From the cell containing the given text, extract its center point as [X, Y] coordinate. 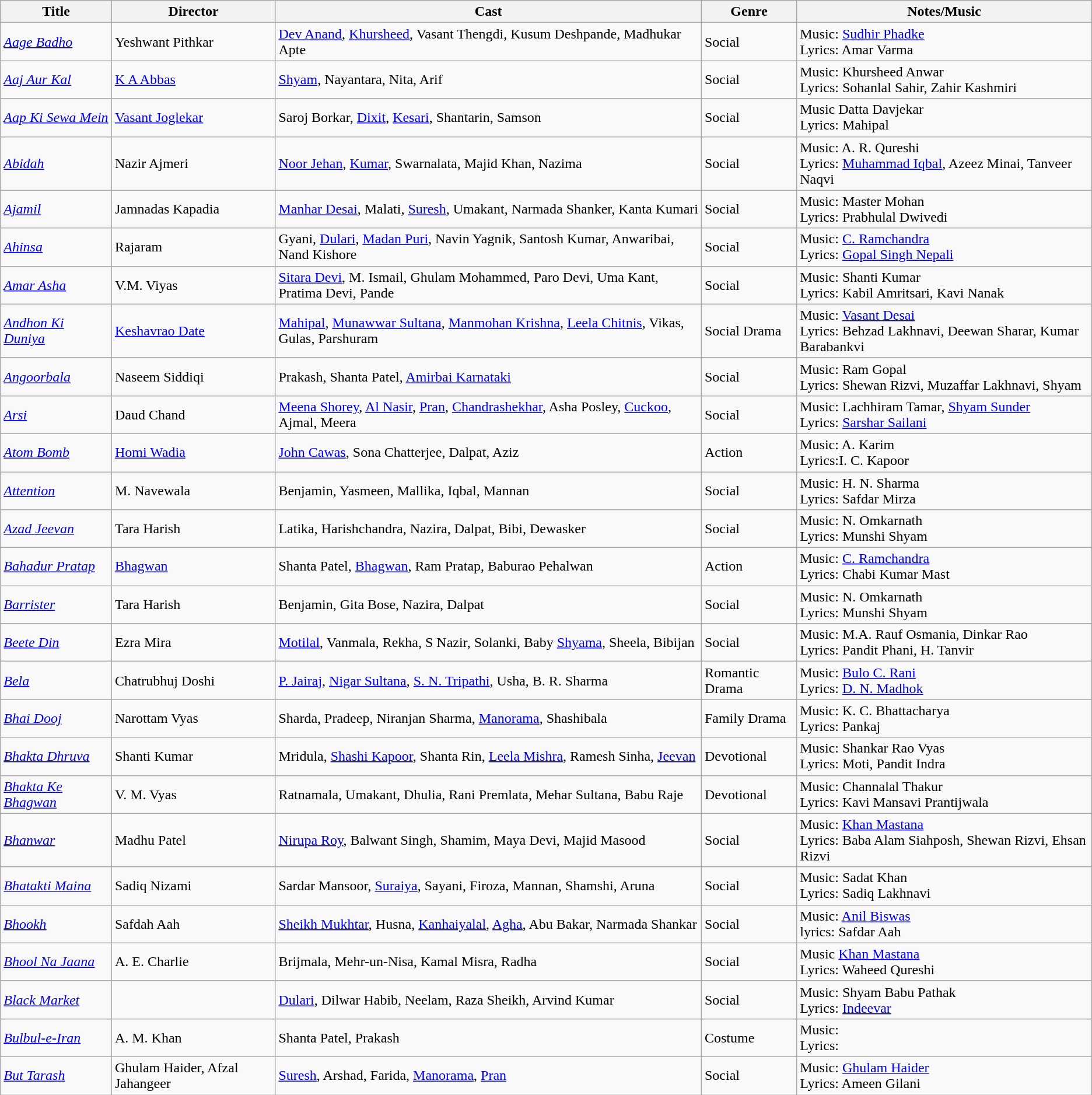
Sheikh Mukhtar, Husna, Kanhaiyalal, Agha, Abu Bakar, Narmada Shankar [489, 924]
Music: C. Ramchandra Lyrics: Chabi Kumar Mast [944, 567]
Bela [56, 680]
Keshavrao Date [194, 331]
M. Navewala [194, 490]
Music: Sudhir PhadkeLyrics: Amar Varma [944, 42]
Bhool Na Jaana [56, 961]
Meena Shorey, Al Nasir, Pran, Chandrashekhar, Asha Posley, Cuckoo, Ajmal, Meera [489, 414]
Music: H. N. SharmaLyrics: Safdar Mirza [944, 490]
Notes/Music [944, 12]
Latika, Harishchandra, Nazira, Dalpat, Bibi, Dewasker [489, 529]
Bahadur Pratap [56, 567]
Romantic Drama [749, 680]
Music Khan MastanaLyrics: Waheed Qureshi [944, 961]
Bhai Dooj [56, 719]
Saroj Borkar, Dixit, Kesari, Shantarin, Samson [489, 118]
K A Abbas [194, 79]
Music: K. C. BhattacharyaLyrics: Pankaj [944, 719]
Cast [489, 12]
Beete Din [56, 643]
Dulari, Dilwar Habib, Neelam, Raza Sheikh, Arvind Kumar [489, 1000]
Aage Badho [56, 42]
Genre [749, 12]
Brijmala, Mehr-un-Nisa, Kamal Misra, Radha [489, 961]
Music: M.A. Rauf Osmania, Dinkar RaoLyrics: Pandit Phani, H. Tanvir [944, 643]
Music: Khursheed AnwarLyrics: Sohanlal Sahir, Zahir Kashmiri [944, 79]
Sitara Devi, M. Ismail, Ghulam Mohammed, Paro Devi, Uma Kant, Pratima Devi, Pande [489, 285]
V. M. Vyas [194, 795]
Mridula, Shashi Kapoor, Shanta Rin, Leela Mishra, Ramesh Sinha, Jeevan [489, 756]
Naseem Siddiqi [194, 377]
Music: Master MohanLyrics: Prabhulal Dwivedi [944, 209]
Music: Lyrics: [944, 1037]
Music: Lachhiram Tamar, Shyam SunderLyrics: Sarshar Sailani [944, 414]
Azad Jeevan [56, 529]
Bhakta Ke Bhagwan [56, 795]
Music Datta DavjekarLyrics: Mahipal [944, 118]
Daud Chand [194, 414]
Sadiq Nizami [194, 886]
Sharda, Pradeep, Niranjan Sharma, Manorama, Shashibala [489, 719]
Manhar Desai, Malati, Suresh, Umakant, Narmada Shanker, Kanta Kumari [489, 209]
Title [56, 12]
Nirupa Roy, Balwant Singh, Shamim, Maya Devi, Majid Masood [489, 840]
Ahinsa [56, 247]
Music: Ram GopalLyrics: Shewan Rizvi, Muzaffar Lakhnavi, Shyam [944, 377]
A. E. Charlie [194, 961]
Vasant Joglekar [194, 118]
Benjamin, Yasmeen, Mallika, Iqbal, Mannan [489, 490]
Dev Anand, Khursheed, Vasant Thengdi, Kusum Deshpande, Madhukar Apte [489, 42]
Bhagwan [194, 567]
Attention [56, 490]
Arsi [56, 414]
Music: A. KarimLyrics:I. C. Kapoor [944, 453]
Music: Vasant DesaiLyrics: Behzad Lakhnavi, Deewan Sharar, Kumar Barabankvi [944, 331]
Costume [749, 1037]
Abidah [56, 163]
Social Drama [749, 331]
Bhakta Dhruva [56, 756]
Music: Channalal ThakurLyrics: Kavi Mansavi Prantijwala [944, 795]
Ratnamala, Umakant, Dhulia, Rani Premlata, Mehar Sultana, Babu Raje [489, 795]
Noor Jehan, Kumar, Swarnalata, Majid Khan, Nazima [489, 163]
Ajamil [56, 209]
Family Drama [749, 719]
Black Market [56, 1000]
Ghulam Haider, Afzal Jahangeer [194, 1076]
Nazir Ajmeri [194, 163]
Amar Asha [56, 285]
Andhon Ki Duniya [56, 331]
Shanta Patel, Bhagwan, Ram Pratap, Baburao Pehalwan [489, 567]
But Tarash [56, 1076]
Narottam Vyas [194, 719]
Safdah Aah [194, 924]
Music: A. R. QureshiLyrics: Muhammad Iqbal, Azeez Minai, Tanveer Naqvi [944, 163]
Benjamin, Gita Bose, Nazira, Dalpat [489, 604]
Music: Khan MastanaLyrics: Baba Alam Siahposh, Shewan Rizvi, Ehsan Rizvi [944, 840]
Motilal, Vanmala, Rekha, S Nazir, Solanki, Baby Shyama, Sheela, Bibijan [489, 643]
Chatrubhuj Doshi [194, 680]
Rajaram [194, 247]
Music: Anil Biswaslyrics: Safdar Aah [944, 924]
Bhookh [56, 924]
Yeshwant Pithkar [194, 42]
Madhu Patel [194, 840]
Music: Shankar Rao VyasLyrics: Moti, Pandit Indra [944, 756]
Music: Bulo C. RaniLyrics: D. N. Madhok [944, 680]
Music: Shyam Babu PathakLyrics: Indeevar [944, 1000]
Music: Sadat KhanLyrics: Sadiq Lakhnavi [944, 886]
Aaj Aur Kal [56, 79]
Bulbul-e-Iran [56, 1037]
Shanta Patel, Prakash [489, 1037]
Shyam, Nayantara, Nita, Arif [489, 79]
P. Jairaj, Nigar Sultana, S. N. Tripathi, Usha, B. R. Sharma [489, 680]
Mahipal, Munawwar Sultana, Manmohan Krishna, Leela Chitnis, Vikas, Gulas, Parshuram [489, 331]
Director [194, 12]
Homi Wadia [194, 453]
Angoorbala [56, 377]
Atom Bomb [56, 453]
Suresh, Arshad, Farida, Manorama, Pran [489, 1076]
Sardar Mansoor, Suraiya, Sayani, Firoza, Mannan, Shamshi, Aruna [489, 886]
Gyani, Dulari, Madan Puri, Navin Yagnik, Santosh Kumar, Anwaribai, Nand Kishore [489, 247]
John Cawas, Sona Chatterjee, Dalpat, Aziz [489, 453]
Bhanwar [56, 840]
Ezra Mira [194, 643]
Prakash, Shanta Patel, Amirbai Karnataki [489, 377]
Bhatakti Maina [56, 886]
Music: Shanti KumarLyrics: Kabil Amritsari, Kavi Nanak [944, 285]
Shanti Kumar [194, 756]
Jamnadas Kapadia [194, 209]
A. M. Khan [194, 1037]
Barrister [56, 604]
Music: Ghulam HaiderLyrics: Ameen Gilani [944, 1076]
Aap Ki Sewa Mein [56, 118]
V.M. Viyas [194, 285]
Music: C. RamchandraLyrics: Gopal Singh Nepali [944, 247]
